Extract the (x, y) coordinate from the center of the cell holding the provided text.  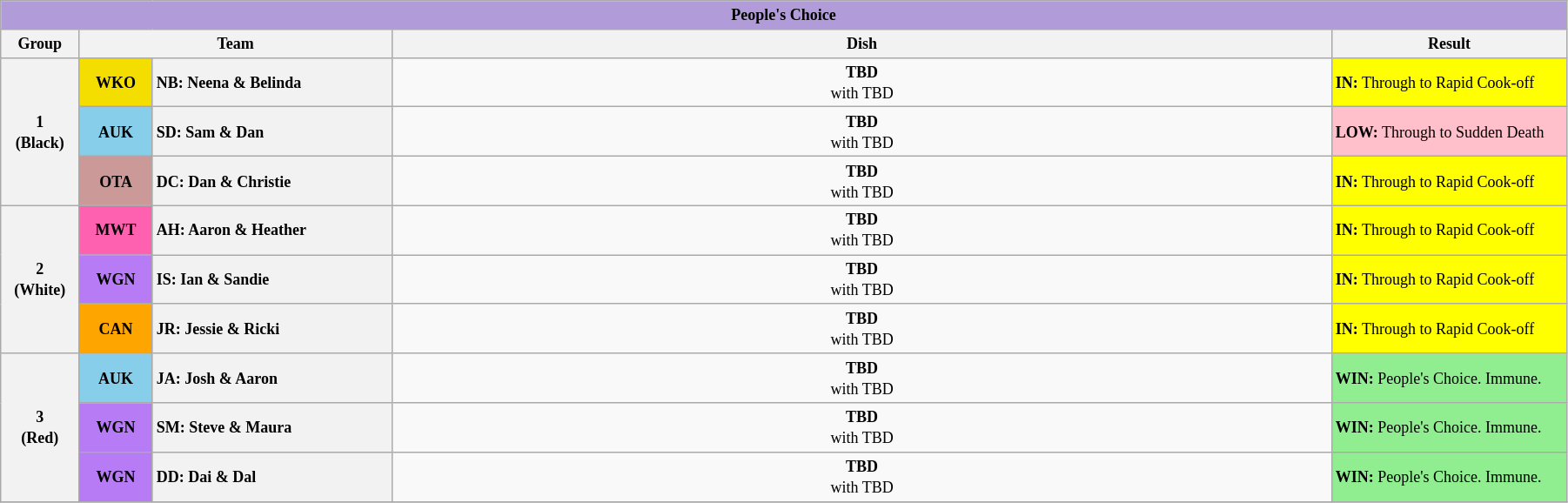
DD: Dai & Dal (271, 477)
3(Red) (40, 427)
Team (236, 44)
SM: Steve & Maura (271, 428)
1(Black) (40, 131)
AH: Aaron & Heather (271, 230)
2(White) (40, 279)
MWT (117, 230)
WKO (117, 82)
OTA (117, 181)
JR: Jessie & Ricki (271, 329)
NB: Neena & Belinda (271, 82)
Group (40, 44)
SD: Sam & Dan (271, 132)
People's Choice (784, 16)
Dish (862, 44)
Result (1449, 44)
DC: Dan & Christie (271, 181)
IS: Ian & Sandie (271, 280)
JA: Josh & Aaron (271, 378)
LOW: Through to Sudden Death (1449, 132)
CAN (117, 329)
